Detect which cell encompasses the target text, then output its [X, Y] center coordinate. 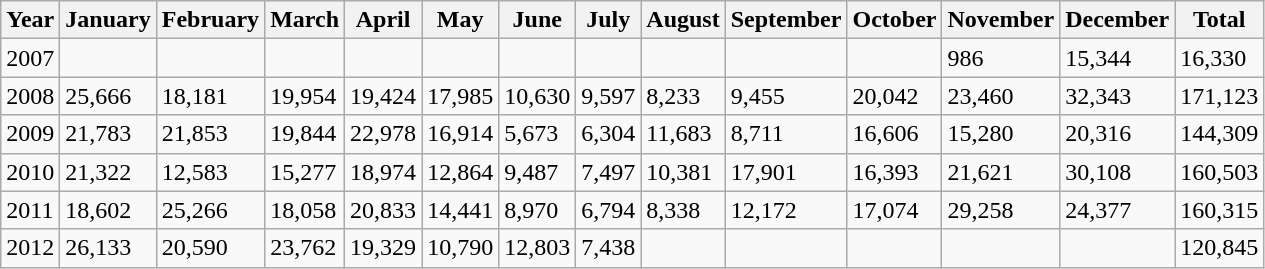
24,377 [1118, 210]
9,487 [538, 172]
May [460, 20]
20,316 [1118, 134]
160,503 [1220, 172]
5,673 [538, 134]
986 [1001, 58]
19,424 [384, 96]
11,683 [683, 134]
29,258 [1001, 210]
17,901 [786, 172]
2011 [30, 210]
23,460 [1001, 96]
August [683, 20]
21,621 [1001, 172]
7,497 [608, 172]
9,455 [786, 96]
171,123 [1220, 96]
21,853 [210, 134]
30,108 [1118, 172]
February [210, 20]
November [1001, 20]
26,133 [108, 248]
16,393 [894, 172]
18,974 [384, 172]
January [108, 20]
20,833 [384, 210]
15,344 [1118, 58]
12,583 [210, 172]
15,280 [1001, 134]
16,330 [1220, 58]
21,322 [108, 172]
144,309 [1220, 134]
8,970 [538, 210]
12,803 [538, 248]
June [538, 20]
22,978 [384, 134]
April [384, 20]
2010 [30, 172]
19,844 [305, 134]
21,783 [108, 134]
2007 [30, 58]
25,666 [108, 96]
2009 [30, 134]
19,329 [384, 248]
14,441 [460, 210]
23,762 [305, 248]
March [305, 20]
6,794 [608, 210]
120,845 [1220, 248]
6,304 [608, 134]
18,058 [305, 210]
12,864 [460, 172]
December [1118, 20]
8,711 [786, 134]
25,266 [210, 210]
16,914 [460, 134]
18,602 [108, 210]
September [786, 20]
160,315 [1220, 210]
10,630 [538, 96]
9,597 [608, 96]
19,954 [305, 96]
12,172 [786, 210]
17,074 [894, 210]
8,338 [683, 210]
Year [30, 20]
2008 [30, 96]
15,277 [305, 172]
16,606 [894, 134]
7,438 [608, 248]
2012 [30, 248]
October [894, 20]
10,381 [683, 172]
32,343 [1118, 96]
20,042 [894, 96]
20,590 [210, 248]
July [608, 20]
Total [1220, 20]
10,790 [460, 248]
8,233 [683, 96]
17,985 [460, 96]
18,181 [210, 96]
